Provide the [X, Y] coordinate of the cell's center where the given text is located.  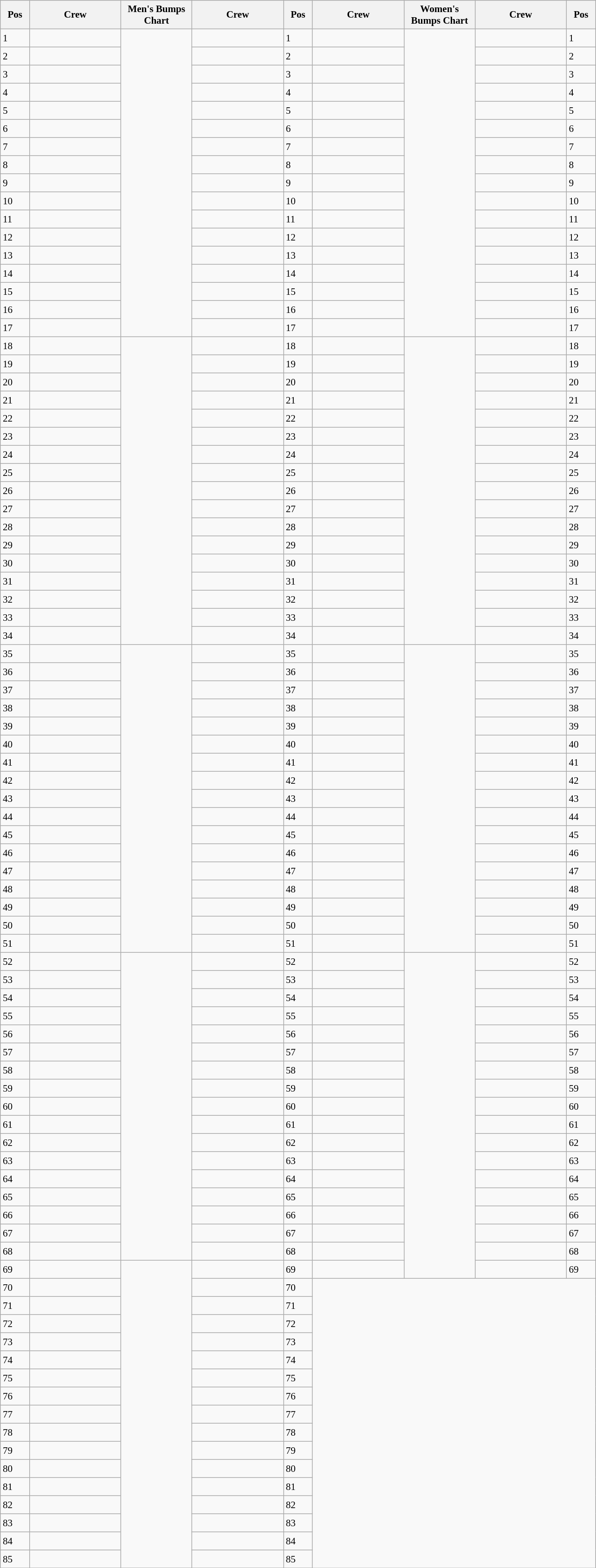
Men's Bumps Chart [156, 15]
Women's Bumps Chart [440, 15]
